For the text-containing cell, return its midpoint in (X, Y) coordinate format. 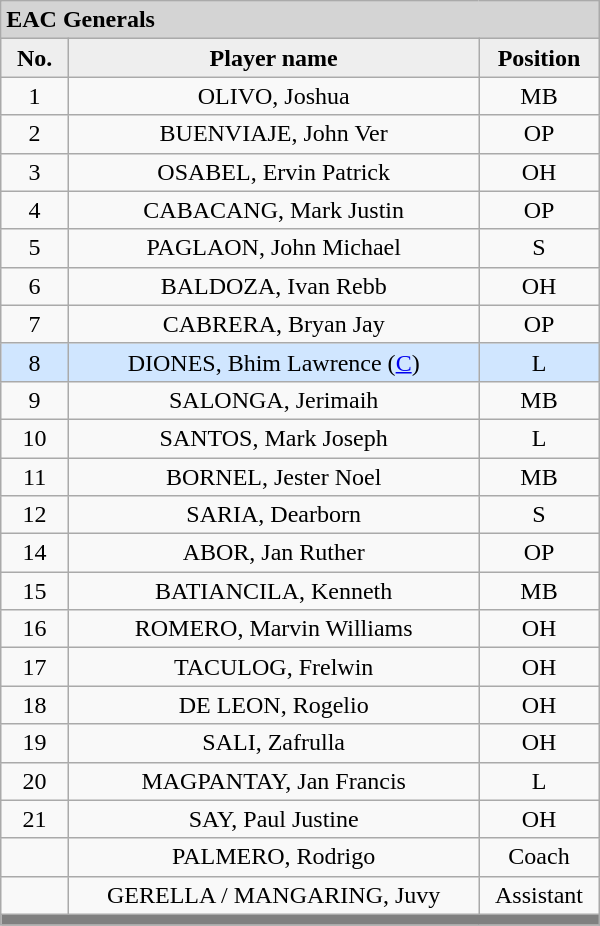
ABOR, Jan Ruther (274, 553)
SALI, Zafrulla (274, 743)
SALONGA, Jerimaih (274, 400)
10 (35, 438)
Assistant (539, 895)
14 (35, 553)
12 (35, 515)
TACULOG, Frelwin (274, 667)
DE LEON, Rogelio (274, 705)
MAGPANTAY, Jan Francis (274, 781)
1 (35, 96)
Coach (539, 857)
DIONES, Bhim Lawrence (C) (274, 362)
20 (35, 781)
Player name (274, 58)
OLIVO, Joshua (274, 96)
EAC Generals (300, 20)
PALMERO, Rodrigo (274, 857)
BALDOZA, Ivan Rebb (274, 286)
2 (35, 134)
Position (539, 58)
SARIA, Dearborn (274, 515)
15 (35, 591)
BATIANCILA, Kenneth (274, 591)
8 (35, 362)
19 (35, 743)
18 (35, 705)
OSABEL, Ervin Patrick (274, 172)
BUENVIAJE, John Ver (274, 134)
CABRERA, Bryan Jay (274, 324)
4 (35, 210)
SANTOS, Mark Joseph (274, 438)
CABACANG, Mark Justin (274, 210)
9 (35, 400)
6 (35, 286)
PAGLAON, John Michael (274, 248)
3 (35, 172)
17 (35, 667)
GERELLA / MANGARING, Juvy (274, 895)
7 (35, 324)
SAY, Paul Justine (274, 819)
11 (35, 477)
BORNEL, Jester Noel (274, 477)
No. (35, 58)
ROMERO, Marvin Williams (274, 629)
21 (35, 819)
16 (35, 629)
5 (35, 248)
